Provide the [x, y] coordinate of the cell's center where the given text is located.  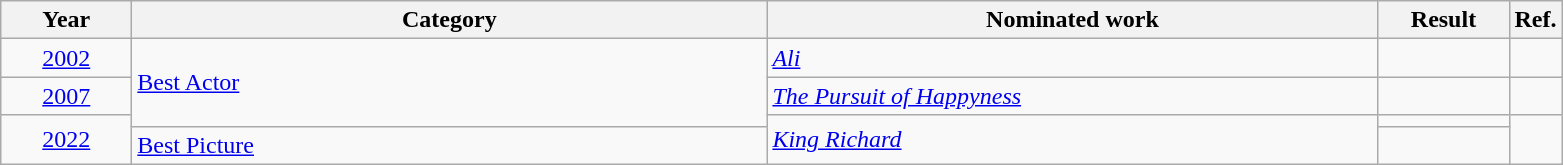
Best Actor [450, 82]
Result [1444, 20]
Ref. [1536, 20]
Best Picture [450, 145]
Category [450, 20]
Year [66, 20]
Ali [1072, 58]
Nominated work [1072, 20]
2002 [66, 58]
The Pursuit of Happyness [1072, 96]
King Richard [1072, 140]
2022 [66, 140]
2007 [66, 96]
